Output the (X, Y) coordinate of the center of the cell containing the given text.  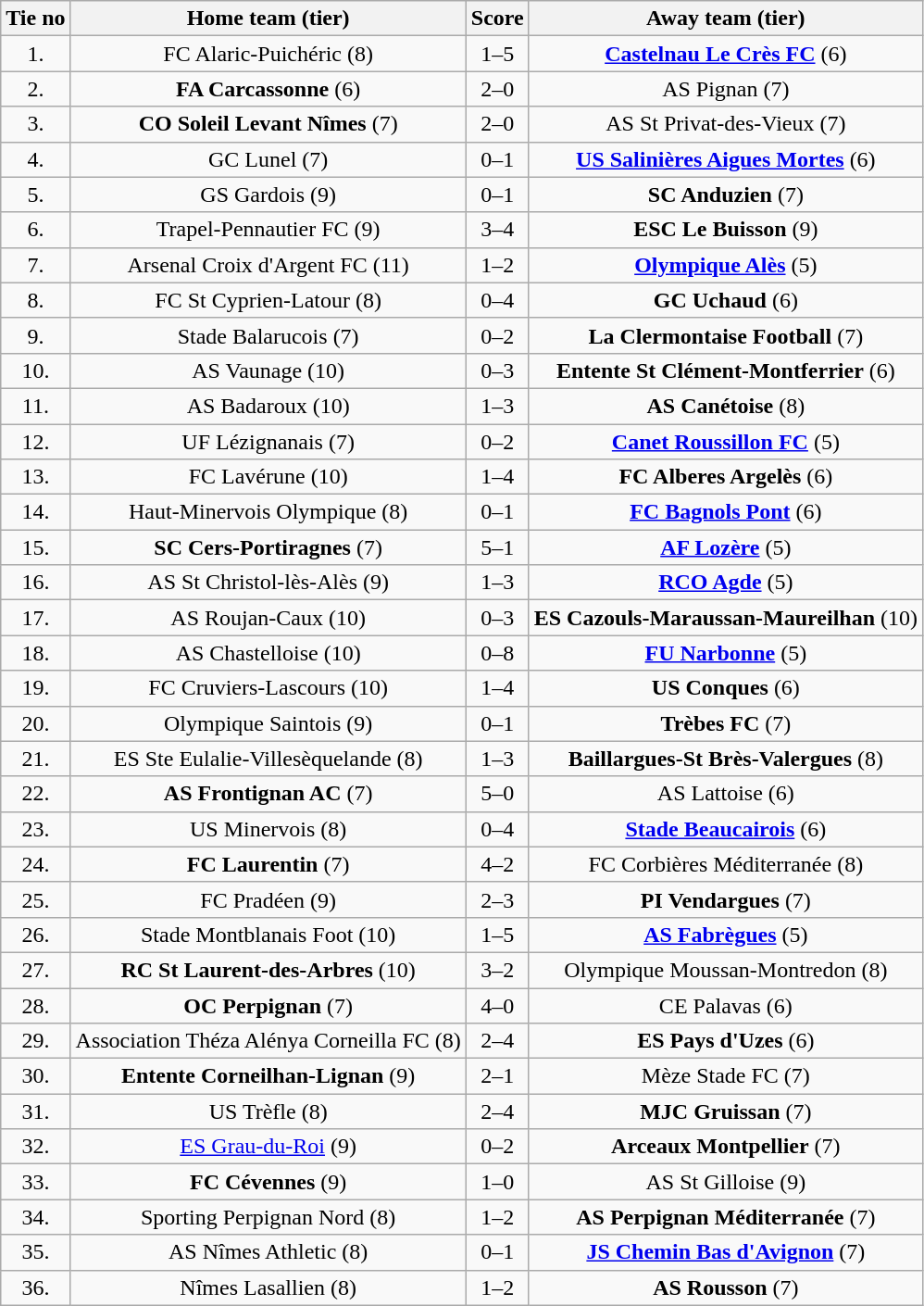
AS Pignan (7) (726, 89)
AS Badaroux (10) (268, 406)
5–0 (497, 794)
AS St Privat-des-Vieux (7) (726, 124)
Canet Roussillon FC (5) (726, 442)
Stade Balarucois (7) (268, 335)
FC Alberes Argelès (6) (726, 477)
23. (35, 829)
ES Ste Eulalie-Villesèquelande (8) (268, 759)
14. (35, 512)
ES Pays d'Uzes (6) (726, 1041)
32. (35, 1147)
GS Gardois (9) (268, 195)
Arceaux Montpellier (7) (726, 1147)
RCO Agde (5) (726, 583)
12. (35, 442)
4–0 (497, 1005)
24. (35, 864)
Stade Beaucairois (6) (726, 829)
AS Perpignan Méditerranée (7) (726, 1217)
ES Cazouls-Maraussan-Maureilhan (10) (726, 618)
MJC Gruissan (7) (726, 1111)
18. (35, 653)
Trapel-Pennautier FC (9) (268, 230)
AS Frontignan AC (7) (268, 794)
26. (35, 935)
AS Vaunage (10) (268, 370)
1. (35, 54)
FC Pradéen (9) (268, 899)
Entente Corneilhan-Lignan (9) (268, 1076)
Mèze Stade FC (7) (726, 1076)
PI Vendargues (7) (726, 899)
ESC Le Buisson (9) (726, 230)
AS Canétoise (8) (726, 406)
Score (497, 19)
3–2 (497, 970)
6. (35, 230)
5. (35, 195)
34. (35, 1217)
Haut-Minervois Olympique (8) (268, 512)
17. (35, 618)
ES Grau-du-Roi (9) (268, 1147)
La Clermontaise Football (7) (726, 335)
FA Carcassonne (6) (268, 89)
Baillargues-St Brès-Valergues (8) (726, 759)
FC Cévennes (9) (268, 1182)
FC Corbières Méditerranée (8) (726, 864)
31. (35, 1111)
25. (35, 899)
2–1 (497, 1076)
SC Anduzien (7) (726, 195)
Olympique Saintois (9) (268, 723)
Arsenal Croix d'Argent FC (11) (268, 265)
GC Lunel (7) (268, 159)
AS Roujan-Caux (10) (268, 618)
29. (35, 1041)
Association Théza Alénya Corneilla FC (8) (268, 1041)
AS St Christol-lès-Alès (9) (268, 583)
CO Soleil Levant Nîmes (7) (268, 124)
4–2 (497, 864)
33. (35, 1182)
13. (35, 477)
30. (35, 1076)
2. (35, 89)
3. (35, 124)
Olympique Alès (5) (726, 265)
AS Rousson (7) (726, 1287)
Nîmes Lasallien (8) (268, 1287)
AF Lozère (5) (726, 547)
27. (35, 970)
2–3 (497, 899)
Stade Montblanais Foot (10) (268, 935)
10. (35, 370)
16. (35, 583)
JS Chemin Bas d'Avignon (7) (726, 1252)
Sporting Perpignan Nord (8) (268, 1217)
AS Lattoise (6) (726, 794)
Olympique Moussan-Montredon (8) (726, 970)
1–0 (497, 1182)
Away team (tier) (726, 19)
FC Laurentin (7) (268, 864)
22. (35, 794)
7. (35, 265)
AS Nîmes Athletic (8) (268, 1252)
FC Bagnols Pont (6) (726, 512)
11. (35, 406)
FU Narbonne (5) (726, 653)
Home team (tier) (268, 19)
FC Cruviers-Lascours (10) (268, 688)
Trèbes FC (7) (726, 723)
9. (35, 335)
Entente St Clément-Montferrier (6) (726, 370)
FC St Cyprien-Latour (8) (268, 300)
21. (35, 759)
CE Palavas (6) (726, 1005)
US Conques (6) (726, 688)
0–8 (497, 653)
15. (35, 547)
US Trèfle (8) (268, 1111)
5–1 (497, 547)
AS St Gilloise (9) (726, 1182)
GC Uchaud (6) (726, 300)
3–4 (497, 230)
Tie no (35, 19)
35. (35, 1252)
20. (35, 723)
UF Lézignanais (7) (268, 442)
8. (35, 300)
AS Chastelloise (10) (268, 653)
US Minervois (8) (268, 829)
SC Cers-Portiragnes (7) (268, 547)
4. (35, 159)
Castelnau Le Crès FC (6) (726, 54)
36. (35, 1287)
RC St Laurent-des-Arbres (10) (268, 970)
FC Alaric-Puichéric (8) (268, 54)
28. (35, 1005)
OC Perpignan (7) (268, 1005)
US Salinières Aigues Mortes (6) (726, 159)
AS Fabrègues (5) (726, 935)
FC Lavérune (10) (268, 477)
19. (35, 688)
